Return the (X, Y) coordinate for the center point of the cell that contains the specified text.  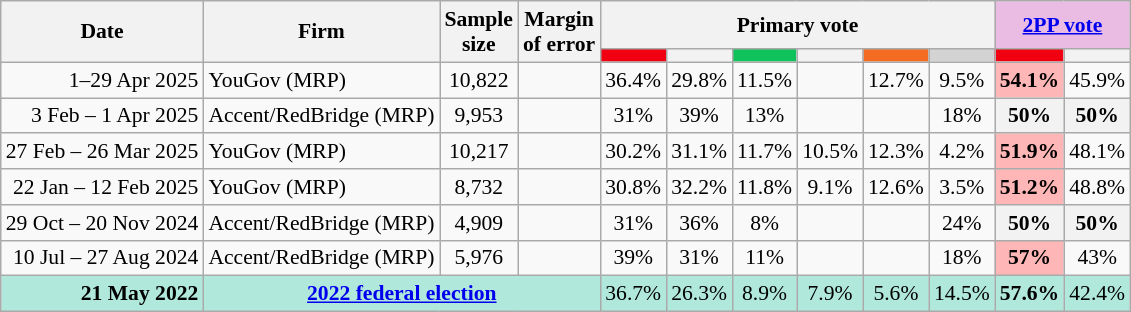
29.8% (699, 80)
8,732 (479, 187)
3.5% (962, 187)
21 May 2022 (102, 294)
42.4% (1097, 294)
45.9% (1097, 80)
36.7% (633, 294)
12.6% (896, 187)
5,976 (479, 258)
12.7% (896, 80)
26.3% (699, 294)
43% (1097, 258)
8% (764, 223)
Primary vote (797, 25)
4,909 (479, 223)
5.6% (896, 294)
8.9% (764, 294)
9,953 (479, 116)
24% (962, 223)
57% (1030, 258)
36.4% (633, 80)
10 Jul – 27 Aug 2024 (102, 258)
7.9% (830, 294)
3 Feb – 1 Apr 2025 (102, 116)
54.1% (1030, 80)
2022 federal election (402, 294)
27 Feb – 26 Mar 2025 (102, 152)
36% (699, 223)
9.5% (962, 80)
10,217 (479, 152)
11% (764, 258)
32.2% (699, 187)
51.2% (1030, 187)
48.8% (1097, 187)
22 Jan – 12 Feb 2025 (102, 187)
13% (764, 116)
Samplesize (479, 32)
51.9% (1030, 152)
57.6% (1030, 294)
Date (102, 32)
29 Oct – 20 Nov 2024 (102, 223)
31.1% (699, 152)
11.8% (764, 187)
30.8% (633, 187)
30.2% (633, 152)
Firm (321, 32)
11.5% (764, 80)
2PP vote (1062, 25)
48.1% (1097, 152)
14.5% (962, 294)
4.2% (962, 152)
10.5% (830, 152)
10,822 (479, 80)
11.7% (764, 152)
12.3% (896, 152)
Marginof error (559, 32)
1–29 Apr 2025 (102, 80)
9.1% (830, 187)
